Detect which cell encompasses the target text, then output its [x, y] center coordinate. 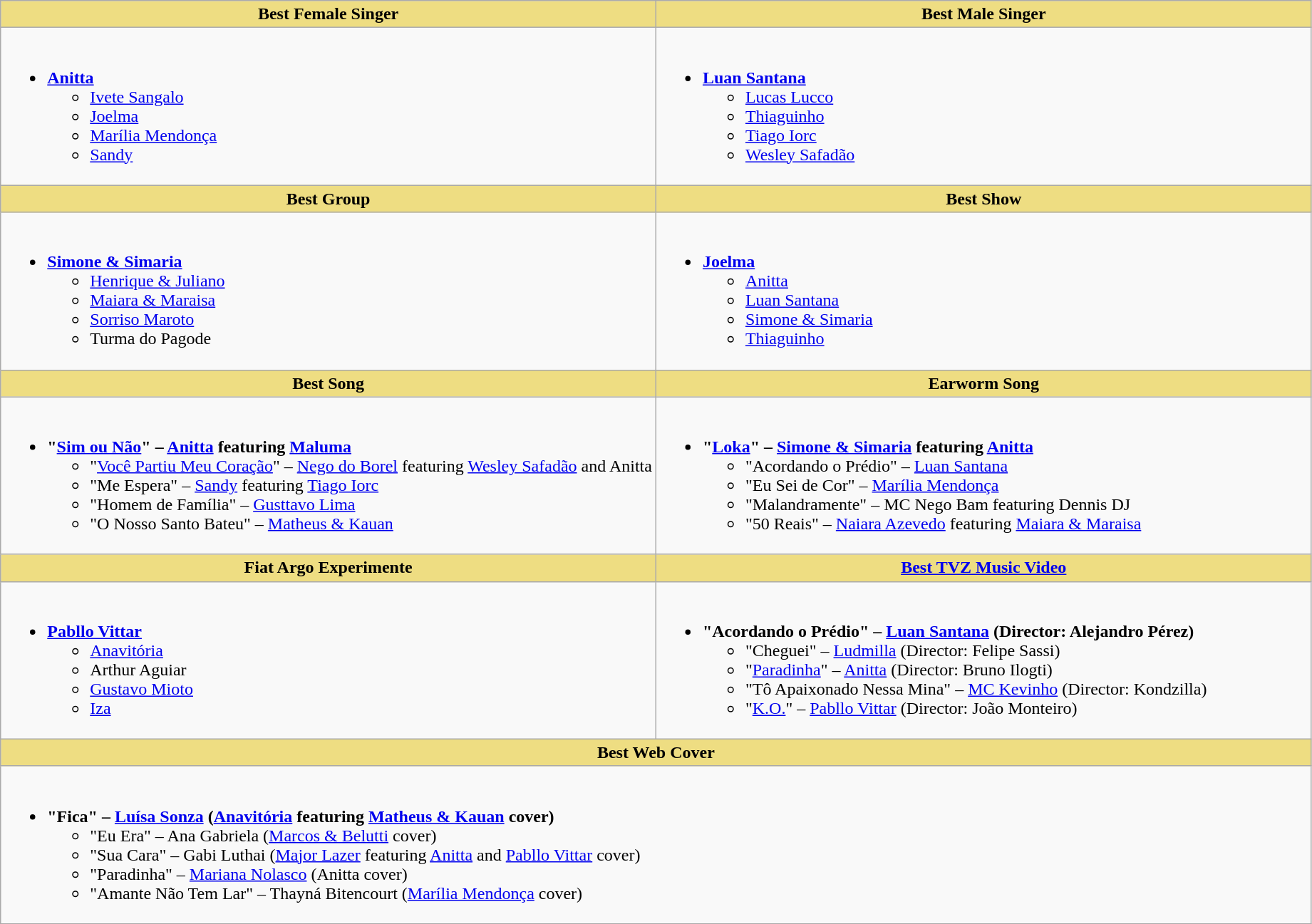
Luan SantanaLucas LuccoThiaguinhoTiago IorcWesley Safadão [983, 107]
Simone & SimariaHenrique & JulianoMaiara & MaraisaSorriso MarotoTurma do Pagode [329, 291]
Best Male Singer [983, 14]
Best Show [983, 199]
Best Group [329, 199]
AnittaIvete SangaloJoelmaMarília MendonçaSandy [329, 107]
Best Web Cover [656, 752]
Pabllo VittarAnavitóriaArthur AguiarGustavo MiotoIza [329, 660]
JoelmaAnittaLuan SantanaSimone & SimariaThiaguinho [983, 291]
Fiat Argo Experimente [329, 568]
Best Female Singer [329, 14]
Best TVZ Music Video [983, 568]
Best Song [329, 383]
Earworm Song [983, 383]
